Return (x, y) of the center of cell containing provided text 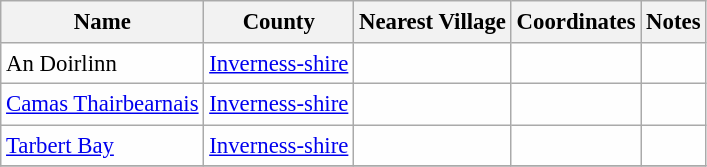
An Doirlinn (102, 62)
Nearest Village (433, 22)
Notes (674, 22)
Coordinates (576, 22)
County (279, 22)
Camas Thairbearnais (102, 104)
Tarbert Bay (102, 146)
Name (102, 22)
